Provide the [X, Y] coordinate of the cell's center where the given text is located.  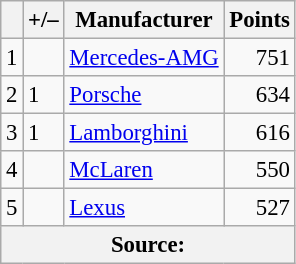
3 [12, 133]
550 [260, 170]
527 [260, 208]
Source: [148, 245]
Points [260, 20]
Lexus [144, 208]
Mercedes-AMG [144, 58]
4 [12, 170]
634 [260, 95]
Lamborghini [144, 133]
616 [260, 133]
Manufacturer [144, 20]
Porsche [144, 95]
McLaren [144, 170]
5 [12, 208]
+/– [44, 20]
2 [12, 95]
751 [260, 58]
